Pinpoint the cell where the given text exists, returning its (X, Y) midpoint coordinate. 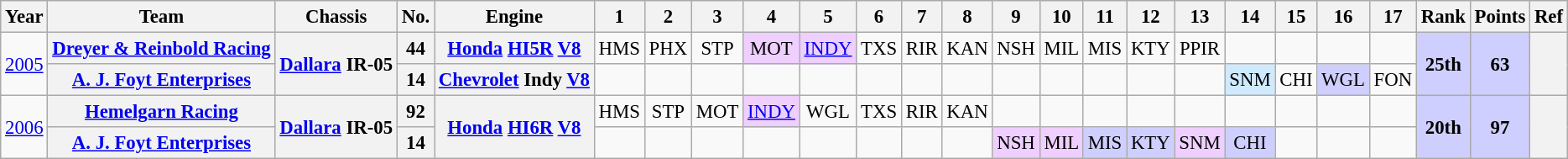
Team (161, 17)
Chevrolet Indy V8 (515, 80)
9 (1016, 17)
5 (828, 17)
16 (1343, 17)
Ref (1549, 17)
92 (415, 112)
Honda HI5R V8 (515, 49)
1 (619, 17)
11 (1104, 17)
20th (1443, 128)
FON (1393, 80)
63 (1500, 64)
PHX (668, 49)
10 (1061, 17)
12 (1151, 17)
44 (415, 49)
8 (967, 17)
Points (1500, 17)
25th (1443, 64)
Rank (1443, 17)
4 (772, 17)
Engine (515, 17)
2006 (24, 128)
PPIR (1200, 49)
15 (1296, 17)
17 (1393, 17)
Chassis (336, 17)
6 (879, 17)
Honda HI6R V8 (515, 128)
Year (24, 17)
Dreyer & Reinbold Racing (161, 49)
Hemelgarn Racing (161, 112)
2 (668, 17)
3 (716, 17)
97 (1500, 128)
7 (921, 17)
13 (1200, 17)
No. (415, 17)
2005 (24, 64)
